Extract the [x, y] coordinate from the center of the cell holding the provided text.  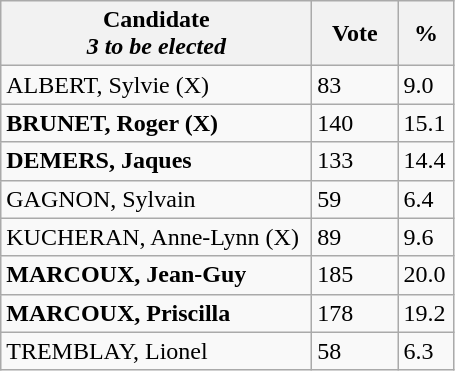
178 [355, 313]
9.6 [426, 237]
9.0 [426, 85]
MARCOUX, Priscilla [156, 313]
58 [355, 351]
83 [355, 85]
ALBERT, Sylvie (X) [156, 85]
89 [355, 237]
15.1 [426, 123]
19.2 [426, 313]
BRUNET, Roger (X) [156, 123]
TREMBLAY, Lionel [156, 351]
133 [355, 161]
6.3 [426, 351]
MARCOUX, Jean-Guy [156, 275]
Candidate3 to be elected [156, 34]
6.4 [426, 199]
Vote [355, 34]
% [426, 34]
140 [355, 123]
20.0 [426, 275]
185 [355, 275]
GAGNON, Sylvain [156, 199]
14.4 [426, 161]
59 [355, 199]
KUCHERAN, Anne-Lynn (X) [156, 237]
DEMERS, Jaques [156, 161]
